Locate the cell with the specified text and output its (x, y) center coordinate. 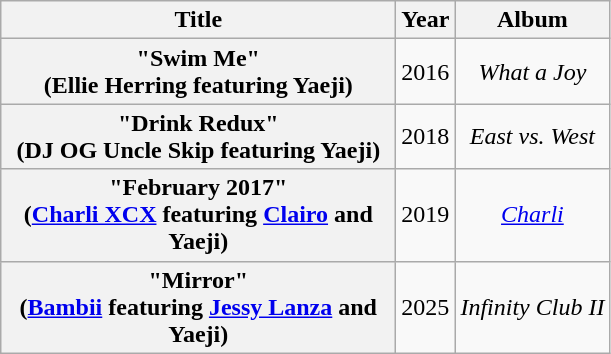
2018 (426, 136)
2016 (426, 72)
Title (198, 20)
Infinity Club II (532, 307)
"Swim Me"(Ellie Herring featuring Yaeji) (198, 72)
East vs. West (532, 136)
2019 (426, 215)
Album (532, 20)
Year (426, 20)
"Drink Redux"(DJ OG Uncle Skip featuring Yaeji) (198, 136)
Charli (532, 215)
What a Joy (532, 72)
"Mirror"(Bambii featuring Jessy Lanza and Yaeji) (198, 307)
2025 (426, 307)
"February 2017"(Charli XCX featuring Clairo and Yaeji) (198, 215)
